Provide the (x, y) coordinate of the cell's center where the given text is located.  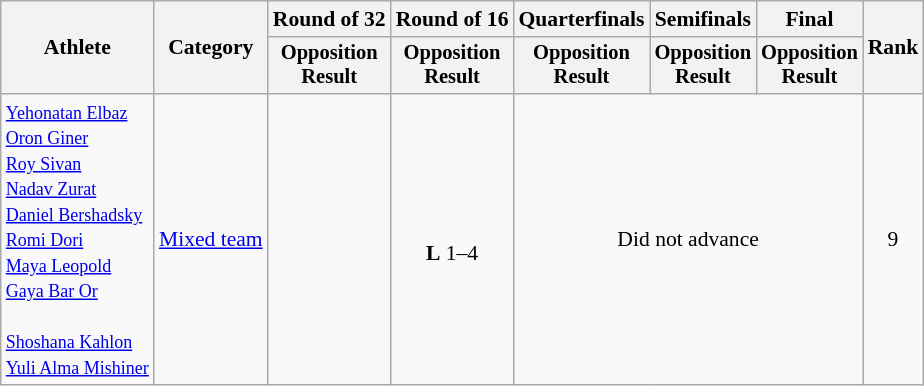
Quarterfinals (581, 19)
Rank (894, 48)
Semifinals (704, 19)
Mixed team (211, 240)
Category (211, 48)
9 (894, 240)
Athlete (78, 48)
Round of 32 (330, 19)
Yehonatan ElbazOron GinerRoy SivanNadav ZuratDaniel BershadskyRomi DoriMaya LeopoldGaya Bar OrShoshana KahlonYuli Alma Mishiner (78, 240)
Did not advance (688, 240)
Round of 16 (452, 19)
Final (810, 19)
L 1–4 (452, 240)
